Capture the cell that displays the provided text and extract its (X, Y) central coordinate. 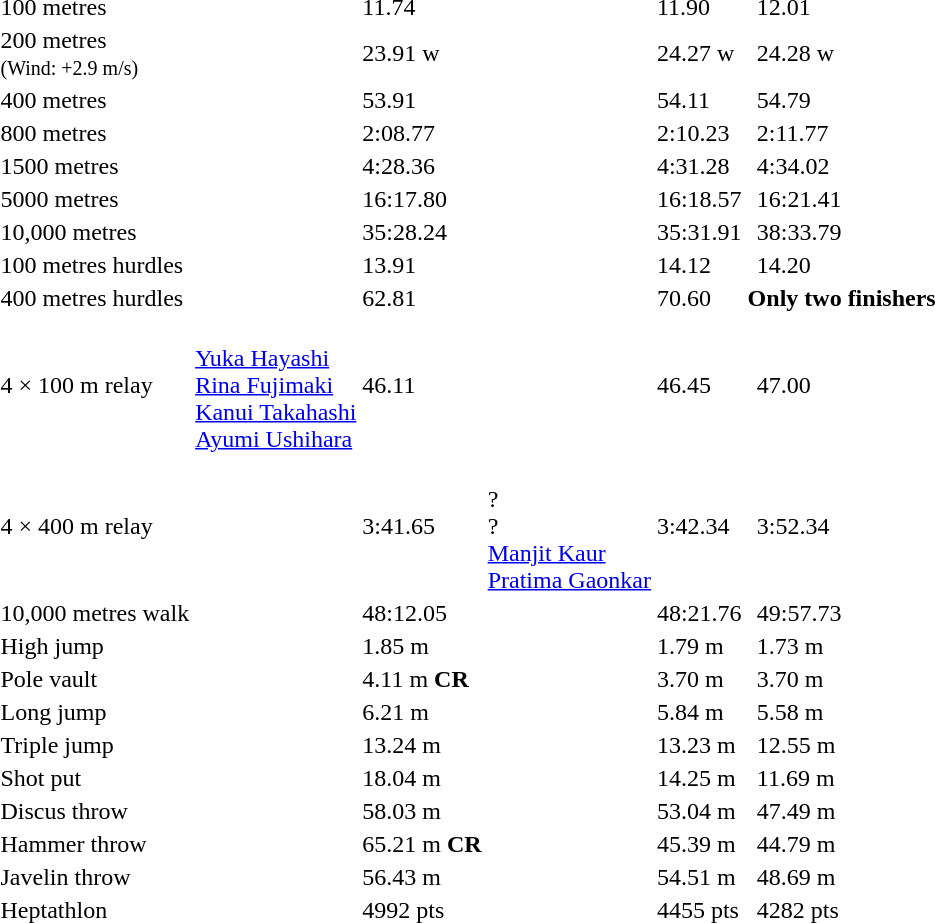
16:17.80 (422, 199)
3.70 m (699, 679)
45.39 m (699, 844)
35:31.91 (699, 232)
??Manjit KaurPratima Gaonkar (569, 526)
46.11 (422, 385)
13.91 (422, 265)
13.24 m (422, 745)
53.04 m (699, 811)
62.81 (422, 298)
14.12 (699, 265)
Yuka HayashiRina FujimakiKanui TakahashiAyumi Ushihara (276, 385)
35:28.24 (422, 232)
58.03 m (422, 811)
4:31.28 (699, 166)
70.60 (699, 298)
2:08.77 (422, 133)
65.21 m CR (422, 844)
48:12.05 (422, 613)
18.04 m (422, 778)
2:10.23 (699, 133)
53.91 (422, 100)
3:41.65 (422, 526)
54.11 (699, 100)
6.21 m (422, 712)
24.27 w (699, 54)
48:21.76 (699, 613)
3:42.34 (699, 526)
4:28.36 (422, 166)
5.84 m (699, 712)
16:18.57 (699, 199)
13.23 m (699, 745)
1.85 m (422, 646)
14.25 m (699, 778)
23.91 w (422, 54)
1.79 m (699, 646)
54.51 m (699, 877)
4.11 m CR (422, 679)
56.43 m (422, 877)
46.45 (699, 385)
